Pinpoint the cell where the given text exists, returning its (x, y) midpoint coordinate. 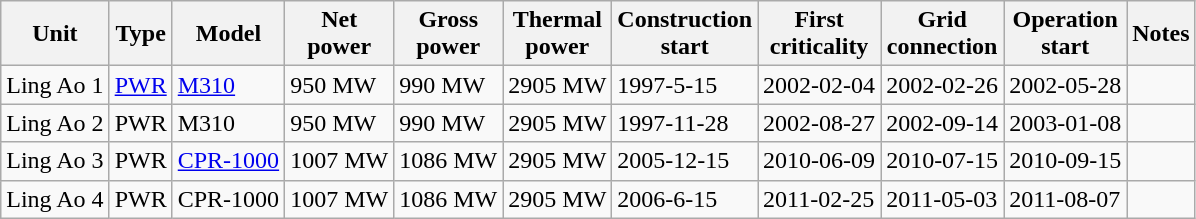
2005-12-15 (685, 161)
2002-02-04 (820, 85)
1997-11-28 (685, 123)
Type (140, 34)
Ling Ao 4 (55, 199)
Gross power (448, 34)
2003-01-08 (1066, 123)
Model (228, 34)
1997-5-15 (685, 85)
Notes (1161, 34)
2011-02-25 (820, 199)
2010-09-15 (1066, 161)
2002-09-14 (942, 123)
Grid connection (942, 34)
Ling Ao 2 (55, 123)
2006-6-15 (685, 199)
2010-07-15 (942, 161)
2011-05-03 (942, 199)
Ling Ao 1 (55, 85)
First criticality (820, 34)
2002-02-26 (942, 85)
Construction start (685, 34)
2011-08-07 (1066, 199)
Thermal power (558, 34)
Net power (340, 34)
2002-08-27 (820, 123)
Ling Ao 3 (55, 161)
Unit (55, 34)
Operation start (1066, 34)
2010-06-09 (820, 161)
2002-05-28 (1066, 85)
